Locate the cell with the specified text and output its (X, Y) center coordinate. 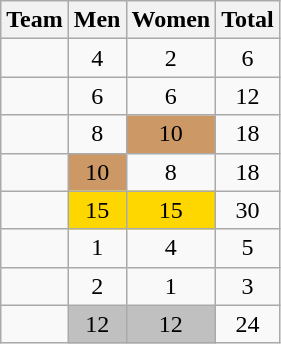
24 (248, 324)
5 (248, 248)
Team (35, 20)
3 (248, 286)
Total (248, 20)
Women (171, 20)
Men (97, 20)
30 (248, 210)
